Find where the given text appears and provide that cell's center as [X, Y] coordinate. 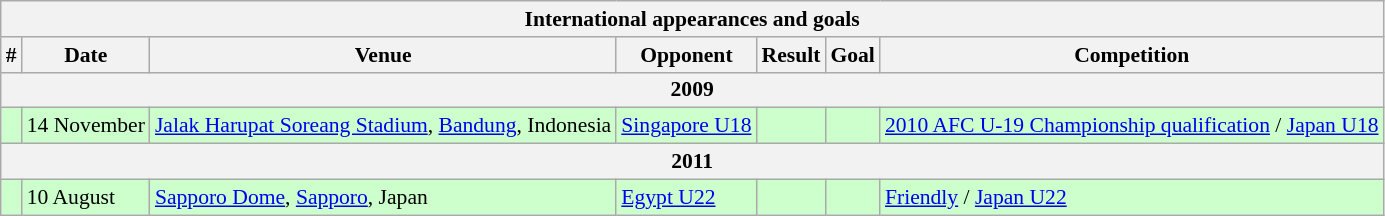
Goal [852, 55]
Result [792, 55]
# [12, 55]
Sapporo Dome, Sapporo, Japan [383, 197]
2010 AFC U-19 Championship qualification / Japan U18 [1132, 126]
Venue [383, 55]
2011 [692, 162]
14 November [86, 126]
Competition [1132, 55]
2009 [692, 90]
10 August [86, 197]
Opponent [686, 55]
Egypt U22 [686, 197]
International appearances and goals [692, 19]
Jalak Harupat Soreang Stadium, Bandung, Indonesia [383, 126]
Friendly / Japan U22 [1132, 197]
Singapore U18 [686, 126]
Date [86, 55]
